Find where the given text appears and provide that cell's center as [x, y] coordinate. 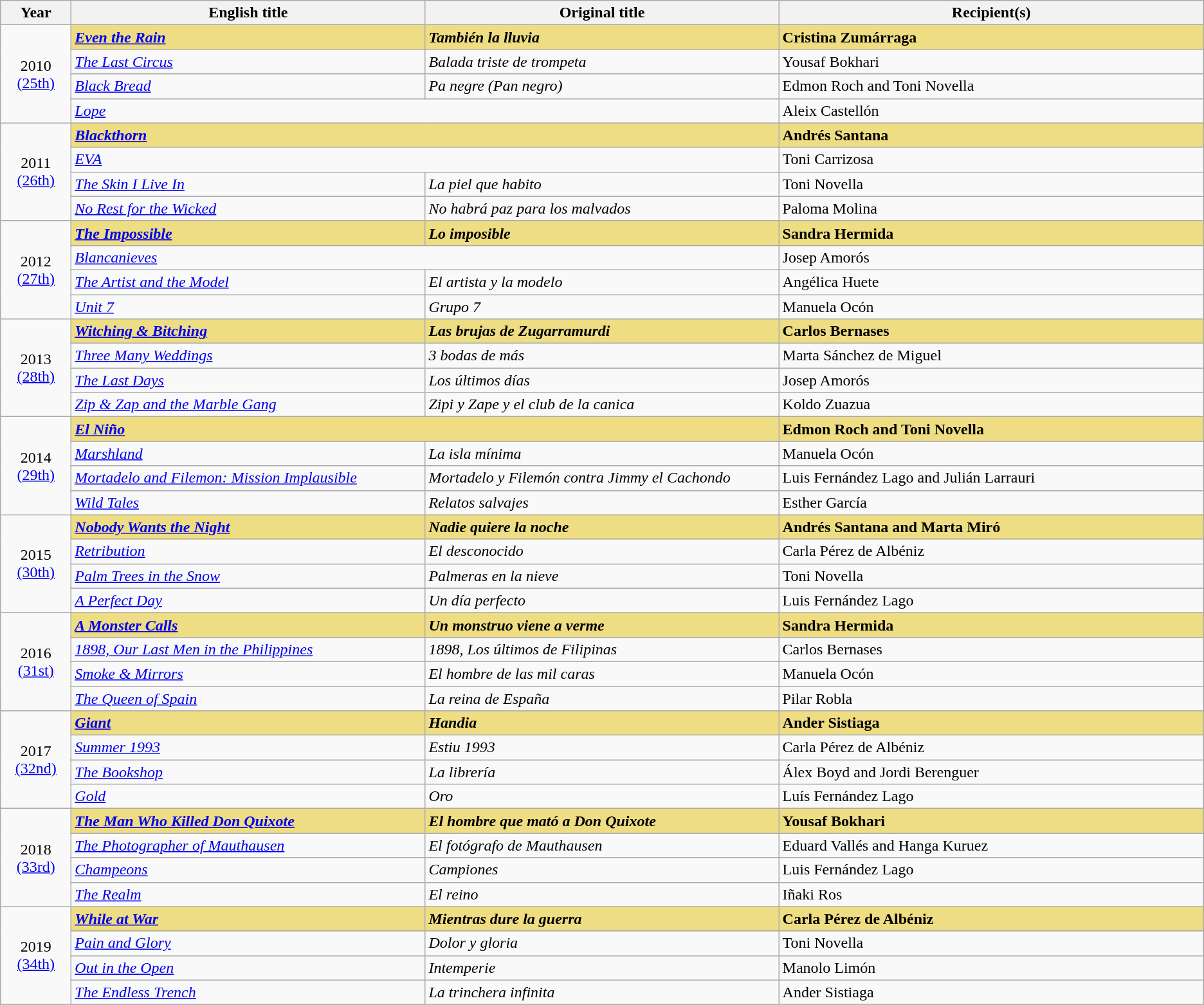
El fotógrafo de Mauthausen [602, 845]
Smoke & Mirrors [248, 674]
2019(34th) [36, 955]
También la lluvia [602, 37]
Handia [602, 723]
Balada triste de trompeta [602, 62]
Intemperie [602, 968]
Lope [425, 111]
Out in the Open [248, 968]
3 bodas de más [602, 356]
Un día perfecto [602, 600]
The Impossible [248, 233]
Even the Rain [248, 37]
La librería [602, 772]
Álex Boyd and Jordi Berenguer [991, 772]
2015(30th) [36, 564]
The Realm [248, 894]
Giant [248, 723]
Blancanieves [425, 257]
Nobody Wants the Night [248, 527]
2011(26th) [36, 172]
Koldo Zuazua [991, 405]
Paloma Molina [991, 208]
El desconocido [602, 551]
Mortadelo and Filemon: Mission Implausible [248, 478]
Nadie quiere la noche [602, 527]
The Man Who Killed Don Quixote [248, 821]
Black Bread [248, 86]
Relatos salvajes [602, 502]
Three Many Weddings [248, 356]
Gold [248, 797]
Los últimos días [602, 380]
La isla mínima [602, 454]
The Queen of Spain [248, 698]
Champeons [248, 870]
Iñaki Ros [991, 894]
No habrá paz para los malvados [602, 208]
The Skin I Live In [248, 184]
El hombre de las mil caras [602, 674]
2017(32nd) [36, 760]
Palm Trees in the Snow [248, 576]
Campiones [602, 870]
Eduard Vallés and Hanga Kuruez [991, 845]
Lo imposible [602, 233]
Esther García [991, 502]
Retribution [248, 551]
Toni Carrizosa [991, 160]
Unit 7 [248, 307]
El artista y la modelo [602, 282]
Mientras dure la guerra [602, 919]
English title [248, 13]
2010(25th) [36, 74]
The Last Days [248, 380]
Estiu 1993 [602, 748]
Wild Tales [248, 502]
While at War [248, 919]
Pilar Robla [991, 698]
El reino [602, 894]
La reina de España [602, 698]
Palmeras en la nieve [602, 576]
2014(29th) [36, 466]
The Artist and the Model [248, 282]
Aleix Castellón [991, 111]
No Rest for the Wicked [248, 208]
Recipient(s) [991, 13]
Zipi y Zape y el club de la canica [602, 405]
Pain and Glory [248, 943]
Marta Sánchez de Miguel [991, 356]
Andrés Santana [991, 135]
Oro [602, 797]
Un monstruo viene a verme [602, 625]
Year [36, 13]
Luis Fernández Lago and Julián Larrauri [991, 478]
1898, Los últimos de Filipinas [602, 649]
A Perfect Day [248, 600]
Cristina Zumárraga [991, 37]
Andrés Santana and Marta Miró [991, 527]
A Monster Calls [248, 625]
Grupo 7 [602, 307]
2018(33rd) [36, 858]
El hombre que mató a Don Quixote [602, 821]
Angélica Huete [991, 282]
Dolor y gloria [602, 943]
EVA [425, 160]
1898, Our Last Men in the Philippines [248, 649]
Summer 1993 [248, 748]
La trinchera infinita [602, 992]
The Photographer of Mauthausen [248, 845]
Pa negre (Pan negro) [602, 86]
The Last Circus [248, 62]
Zip & Zap and the Marble Gang [248, 405]
2013(28th) [36, 368]
Original title [602, 13]
Witching & Bitching [248, 331]
La piel que habito [602, 184]
Mortadelo y Filemón contra Jimmy el Cachondo [602, 478]
Luís Fernández Lago [991, 797]
Blackthorn [425, 135]
Marshland [248, 454]
Manolo Limón [991, 968]
El Niño [425, 429]
2016(31st) [36, 661]
The Endless Trench [248, 992]
2012(27th) [36, 270]
Las brujas de Zugarramurdi [602, 331]
The Bookshop [248, 772]
